Scan for the cell matching the given text and deliver its (x, y) coordinate at center. 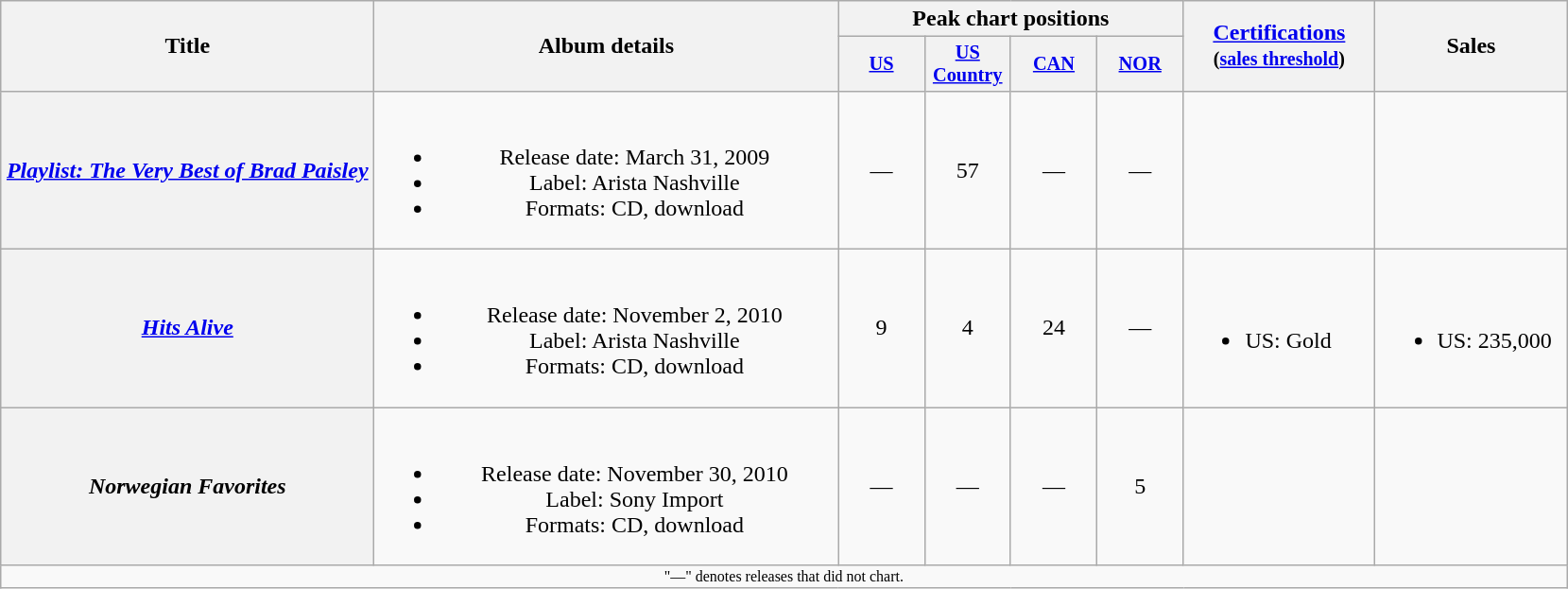
4 (968, 329)
US: Gold (1280, 329)
Title (187, 46)
5 (1140, 486)
Norwegian Favorites (187, 486)
Release date: November 30, 2010Label: Sony ImportFormats: CD, download (607, 486)
Certifications(sales threshold) (1280, 46)
CAN (1053, 64)
Release date: November 2, 2010Label: Arista NashvilleFormats: CD, download (607, 329)
Playlist: The Very Best of Brad Paisley (187, 170)
Album details (607, 46)
US Country (968, 64)
NOR (1140, 64)
Release date: March 31, 2009Label: Arista NashvilleFormats: CD, download (607, 170)
Hits Alive (187, 329)
US (881, 64)
24 (1053, 329)
Sales (1471, 46)
57 (968, 170)
"—" denotes releases that did not chart. (784, 577)
9 (881, 329)
US: 235,000 (1471, 329)
Peak chart positions (1011, 19)
